Find where the given text appears and provide that cell's center as (x, y) coordinate. 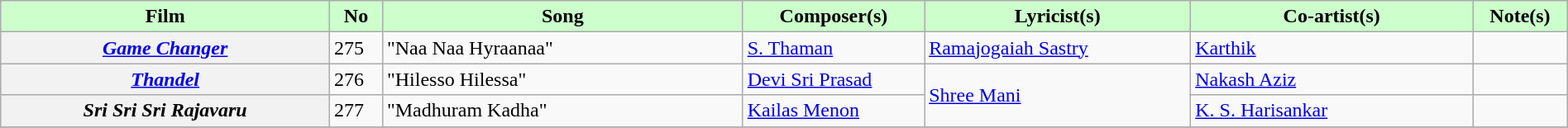
275 (356, 48)
Song (562, 17)
Composer(s) (834, 17)
S. Thaman (834, 48)
277 (356, 111)
Kailas Menon (834, 111)
Shree Mani (1058, 95)
276 (356, 79)
Nakash Aziz (1331, 79)
No (356, 17)
Ramajogaiah Sastry (1058, 48)
Sri Sri Sri Rajavaru (165, 111)
"Madhuram Kadha" (562, 111)
Note(s) (1520, 17)
K. S. Harisankar (1331, 111)
Co-artist(s) (1331, 17)
Devi Sri Prasad (834, 79)
"Naa Naa Hyraanaa" (562, 48)
Thandel (165, 79)
"Hilesso Hilessa" (562, 79)
Film (165, 17)
Game Changer (165, 48)
Lyricist(s) (1058, 17)
Karthik (1331, 48)
